From the cell containing the given text, extract its center point as [x, y] coordinate. 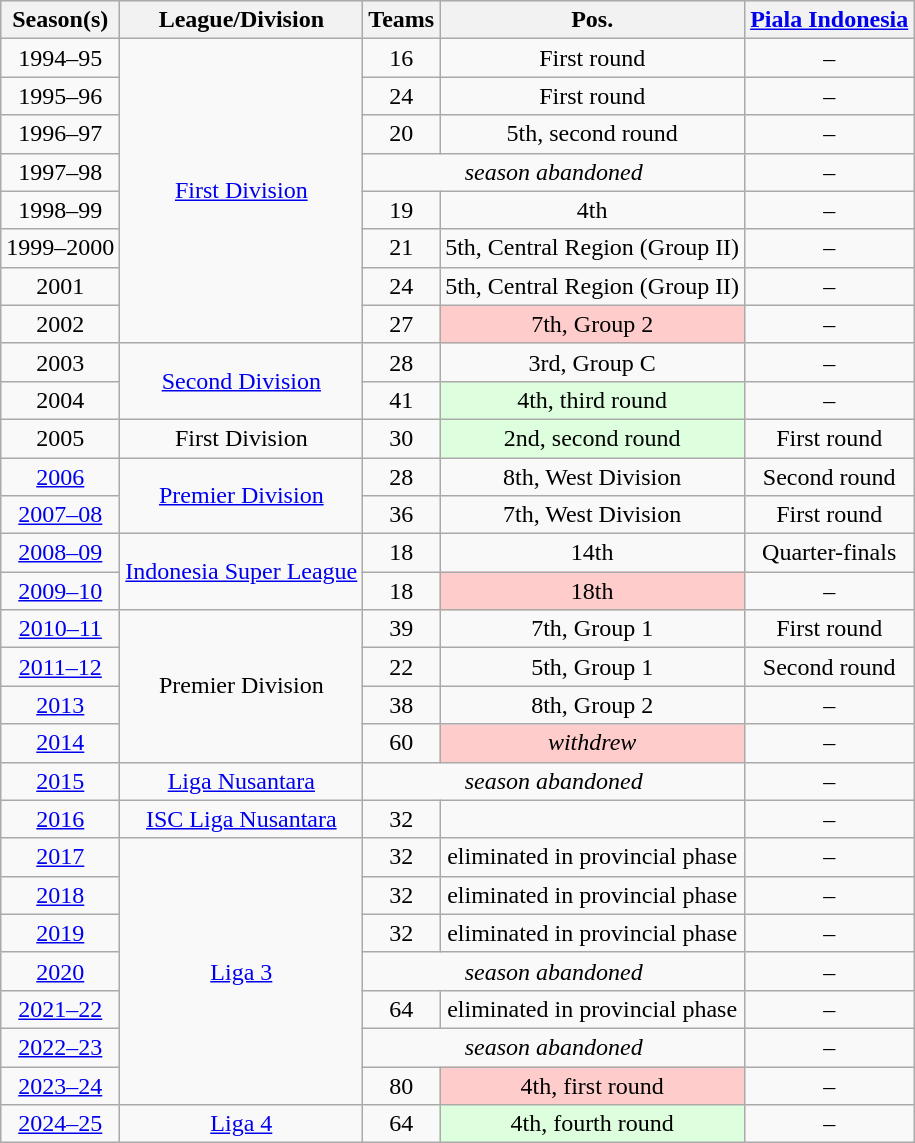
8th, West Division [592, 477]
2005 [60, 438]
5th, Group 1 [592, 667]
2001 [60, 286]
1997–98 [60, 172]
2010–11 [60, 629]
1996–97 [60, 134]
7th, Group 2 [592, 324]
Piala Indonesia [830, 20]
1999–2000 [60, 248]
2nd, second round [592, 438]
ISC Liga Nusantara [242, 819]
21 [402, 248]
Indonesia Super League [242, 572]
8th, Group 2 [592, 705]
2002 [60, 324]
7th, West Division [592, 515]
1994–95 [60, 58]
60 [402, 743]
2016 [60, 819]
2019 [60, 933]
3rd, Group C [592, 362]
2021–22 [60, 1009]
withdrew [592, 743]
2015 [60, 781]
2013 [60, 705]
Teams [402, 20]
36 [402, 515]
2003 [60, 362]
80 [402, 1085]
1998–99 [60, 210]
2007–08 [60, 515]
20 [402, 134]
14th [592, 553]
2011–12 [60, 667]
2008–09 [60, 553]
Liga Nusantara [242, 781]
League/Division [242, 20]
Pos. [592, 20]
4th, first round [592, 1085]
4th, third round [592, 400]
39 [402, 629]
19 [402, 210]
2004 [60, 400]
18th [592, 591]
5th, second round [592, 134]
38 [402, 705]
30 [402, 438]
2020 [60, 971]
2024–25 [60, 1124]
7th, Group 1 [592, 629]
1995–96 [60, 96]
4th [592, 210]
2009–10 [60, 591]
27 [402, 324]
4th, fourth round [592, 1124]
41 [402, 400]
Second Division [242, 381]
Quarter-finals [830, 553]
Liga 4 [242, 1124]
22 [402, 667]
Liga 3 [242, 971]
Season(s) [60, 20]
2006 [60, 477]
2018 [60, 895]
2022–23 [60, 1047]
2014 [60, 743]
16 [402, 58]
2023–24 [60, 1085]
2017 [60, 857]
